Extract the (X, Y) coordinate from the center of the cell holding the provided text.  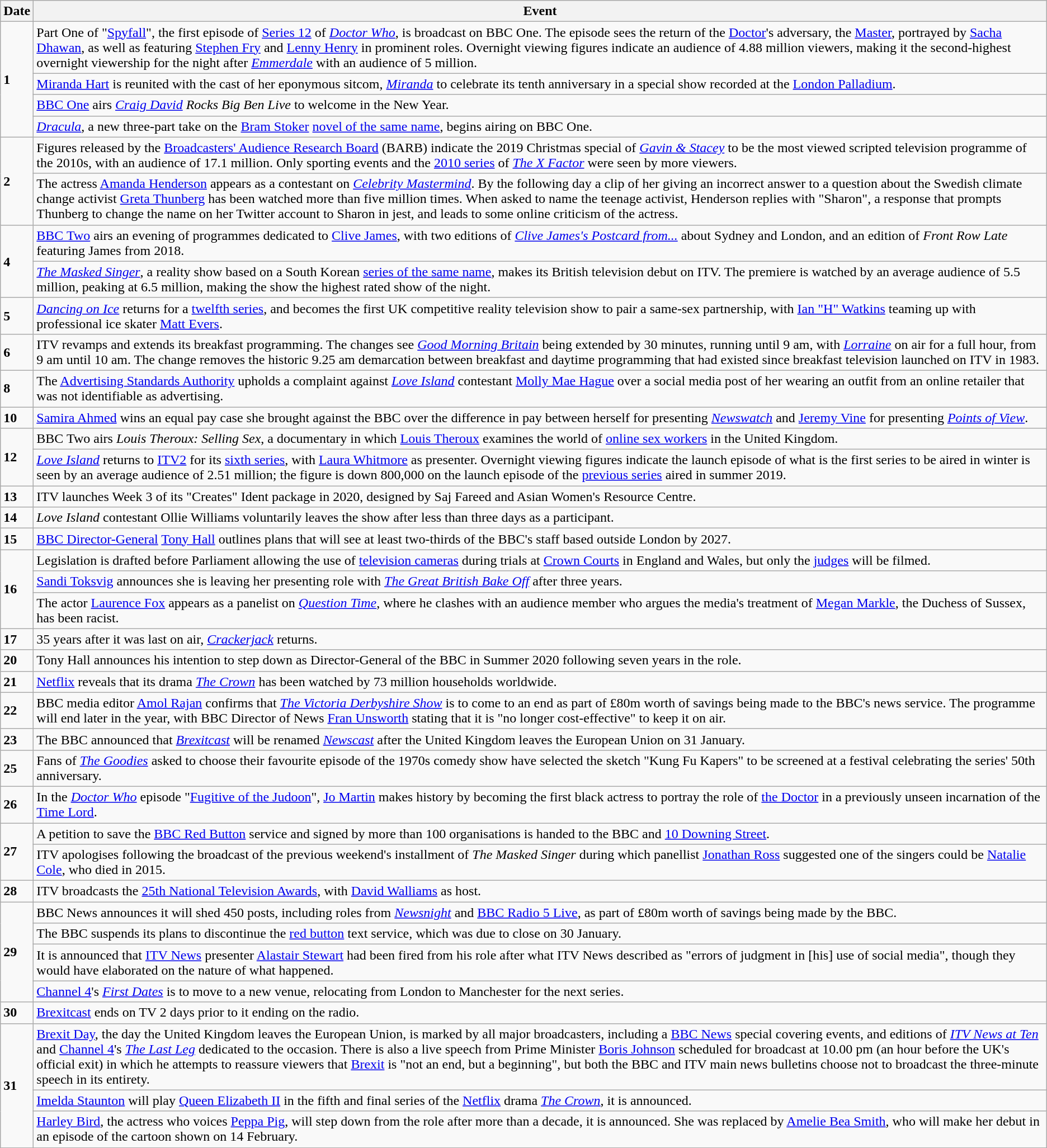
ITV broadcasts the 25th National Television Awards, with David Walliams as host. (540, 891)
31 (17, 1085)
27 (17, 852)
12 (17, 457)
17 (17, 639)
23 (17, 739)
BBC Two airs Louis Theroux: Selling Sex, a documentary in which Louis Theroux examines the world of online sex workers in the United Kingdom. (540, 439)
Sandi Toksvig announces she is leaving her presenting role with The Great British Bake Off after three years. (540, 582)
14 (17, 518)
6 (17, 352)
22 (17, 710)
1 (17, 79)
35 years after it was last on air, Crackerjack returns. (540, 639)
5 (17, 315)
Date (17, 11)
Brexitcast ends on TV 2 days prior to it ending on the radio. (540, 1013)
Love Island contestant Ollie Williams voluntarily leaves the show after less than three days as a participant. (540, 518)
A petition to save the BBC Red Button service and signed by more than 100 organisations is handed to the BBC and 10 Downing Street. (540, 834)
BBC Director-General Tony Hall outlines plans that will see at least two-thirds of the BBC's staff based outside London by 2027. (540, 539)
Tony Hall announces his intention to step down as Director-General of the BBC in Summer 2020 following seven years in the role. (540, 660)
29 (17, 952)
16 (17, 589)
20 (17, 660)
Event (540, 11)
The BBC suspends its plans to discontinue the red button text service, which was due to close on 30 January. (540, 934)
15 (17, 539)
4 (17, 261)
2 (17, 181)
Dracula, a new three-part take on the Bram Stoker novel of the same name, begins airing on BBC One. (540, 126)
ITV launches Week 3 of its "Creates" Ident package in 2020, designed by Saj Fareed and Asian Women's Resource Centre. (540, 497)
Imelda Staunton will play Queen Elizabeth II in the fifth and final series of the Netflix drama The Crown, it is announced. (540, 1100)
21 (17, 682)
BBC One airs Craig David Rocks Big Ben Live to welcome in the New Year. (540, 105)
28 (17, 891)
25 (17, 768)
Netflix reveals that its drama The Crown has been watched by 73 million households worldwide. (540, 682)
30 (17, 1013)
13 (17, 497)
Channel 4's First Dates is to move to a new venue, relocating from London to Manchester for the next series. (540, 991)
26 (17, 804)
The BBC announced that Brexitcast will be renamed Newscast after the United Kingdom leaves the European Union on 31 January. (540, 739)
10 (17, 418)
8 (17, 388)
